Return [x, y] of the center of cell containing provided text 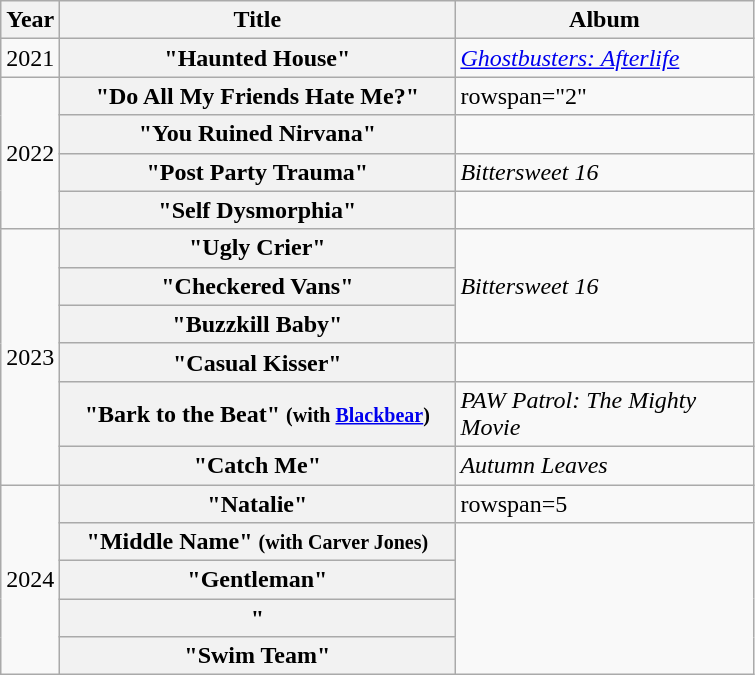
"Buzzkill Baby" [258, 324]
"Casual Kisser" [258, 362]
"You Ruined Nirvana" [258, 134]
rowspan="2" [604, 96]
"Self Dysmorphia" [258, 210]
"Gentleman" [258, 580]
"Post Party Trauma" [258, 172]
"Natalie" [258, 503]
"Catch Me" [258, 465]
"Do All My Friends Hate Me?" [258, 96]
2021 [30, 58]
2022 [30, 153]
Ghostbusters: Afterlife [604, 58]
Title [258, 20]
"Middle Name" (with Carver Jones) [258, 542]
"Checkered Vans" [258, 286]
rowspan=5 [604, 503]
2023 [30, 356]
"Bark to the Beat" (with Blackbear) [258, 414]
"Ugly Crier" [258, 248]
" [258, 618]
PAW Patrol: The Mighty Movie [604, 414]
Autumn Leaves [604, 465]
2024 [30, 579]
"Swim Team" [258, 656]
"Haunted House" [258, 58]
Year [30, 20]
Album [604, 20]
